Capture the cell that displays the provided text and extract its [x, y] central coordinate. 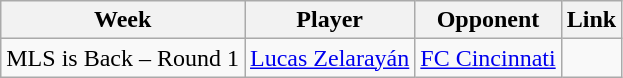
MLS is Back – Round 1 [123, 58]
Week [123, 20]
Opponent [488, 20]
Link [591, 20]
Player [329, 20]
FC Cincinnati [488, 58]
Lucas Zelarayán [329, 58]
